Return the [X, Y] coordinate for the center point of the cell that contains the specified text.  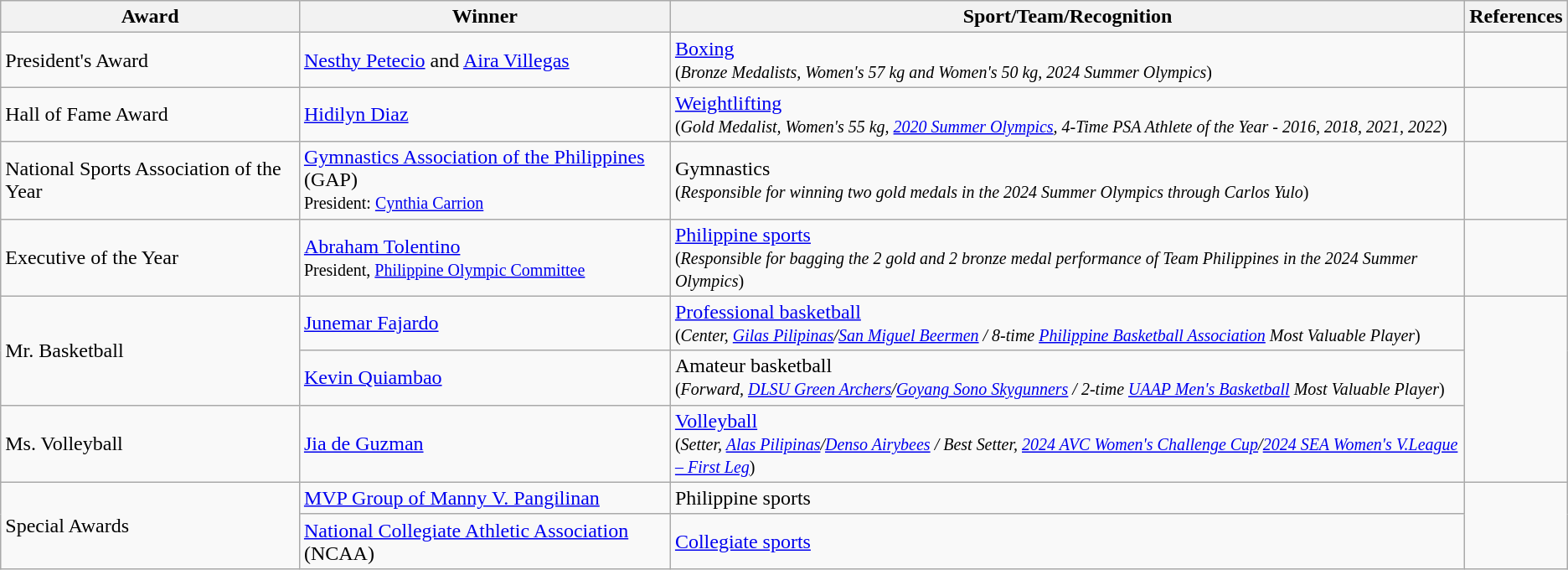
Collegiate sports [1067, 541]
Weightlifting (Gold Medalist, Women's 55 kg, 2020 Summer Olympics, 4-Time PSA Athlete of the Year - 2016, 2018, 2021, 2022) [1067, 114]
Volleyball (Setter, Alas Pilipinas/Denso Airybees / Best Setter, 2024 AVC Women's Challenge Cup/2024 SEA Women's V.League – First Leg) [1067, 443]
National Sports Association of the Year [151, 180]
National Collegiate Athletic Association (NCAA) [484, 541]
Award [151, 17]
Special Awards [151, 525]
References [1516, 17]
Philippine sports [1067, 498]
Kevin Quiambao [484, 377]
Mr. Basketball [151, 350]
Boxing (Bronze Medalists, Women's 57 kg and Women's 50 kg, 2024 Summer Olympics) [1067, 60]
Abraham Tolentino President, Philippine Olympic Committee [484, 257]
President's Award [151, 60]
Winner [484, 17]
MVP Group of Manny V. Pangilinan [484, 498]
Gymnastics Association of the Philippines (GAP) President: Cynthia Carrion [484, 180]
Jia de Guzman [484, 443]
Professional basketball (Center, Gilas Pilipinas/San Miguel Beermen / 8-time Philippine Basketball Association Most Valuable Player) [1067, 324]
Sport/Team/Recognition [1067, 17]
Executive of the Year [151, 257]
Nesthy Petecio and Aira Villegas [484, 60]
Hidilyn Diaz [484, 114]
Junemar Fajardo [484, 324]
Amateur basketball (Forward, DLSU Green Archers/Goyang Sono Skygunners / 2-time UAAP Men's Basketball Most Valuable Player) [1067, 377]
Ms. Volleyball [151, 443]
Gymnastics (Responsible for winning two gold medals in the 2024 Summer Olympics through Carlos Yulo) [1067, 180]
Philippine sports (Responsible for bagging the 2 gold and 2 bronze medal performance of Team Philippines in the 2024 Summer Olympics) [1067, 257]
Hall of Fame Award [151, 114]
